From the cell containing the given text, extract its center point as [x, y] coordinate. 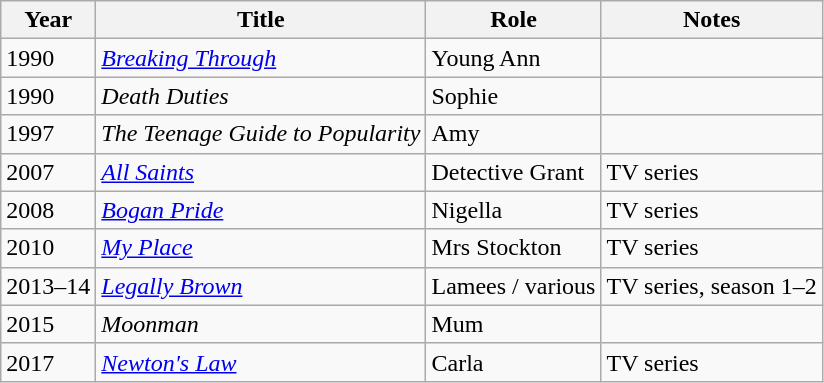
2017 [48, 362]
2015 [48, 324]
2007 [48, 172]
Bogan Pride [261, 210]
Carla [514, 362]
All Saints [261, 172]
2010 [48, 248]
Newton's Law [261, 362]
Year [48, 20]
Title [261, 20]
Moonman [261, 324]
Sophie [514, 96]
Role [514, 20]
Nigella [514, 210]
Notes [712, 20]
Mrs Stockton [514, 248]
TV series, season 1–2 [712, 286]
Lamees / various [514, 286]
2008 [48, 210]
2013–14 [48, 286]
Detective Grant [514, 172]
My Place [261, 248]
Legally Brown [261, 286]
The Teenage Guide to Popularity [261, 134]
Mum [514, 324]
Amy [514, 134]
Death Duties [261, 96]
1997 [48, 134]
Young Ann [514, 58]
Breaking Through [261, 58]
